Provide the [x, y] coordinate of the cell's center where the given text is located.  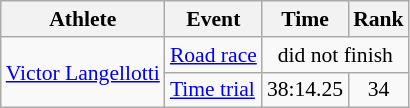
Rank [378, 19]
Event [214, 19]
38:14.25 [305, 90]
34 [378, 90]
did not finish [336, 55]
Time [305, 19]
Time trial [214, 90]
Road race [214, 55]
Victor Langellotti [83, 72]
Athlete [83, 19]
